Output the [x, y] coordinate of the center of the cell containing the given text.  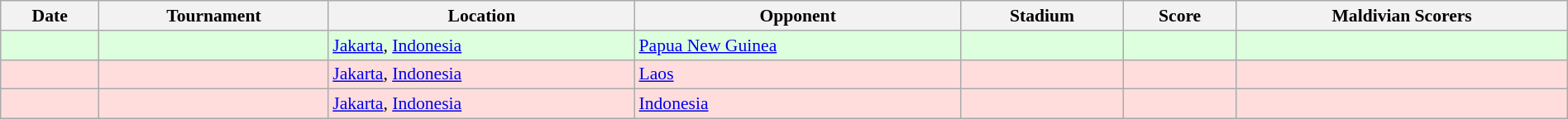
Maldivian Scorers [1402, 16]
Opponent [798, 16]
Indonesia [798, 104]
Stadium [1042, 16]
Tournament [214, 16]
Date [50, 16]
Location [481, 16]
Score [1179, 16]
Laos [798, 74]
Papua New Guinea [798, 45]
